Scan for the cell matching the given text and deliver its (x, y) coordinate at center. 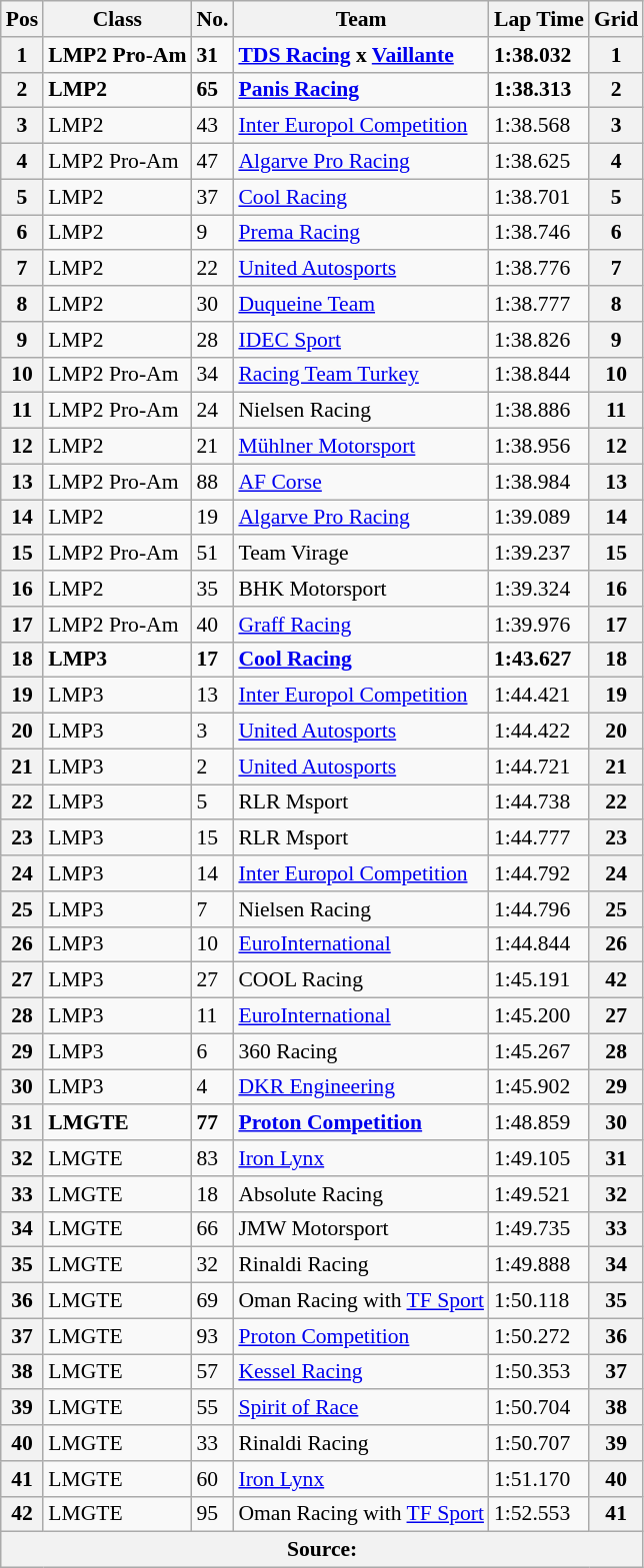
COOL Racing (361, 980)
1:39.976 (539, 625)
IDEC Sport (361, 340)
1:38.032 (539, 55)
88 (212, 482)
1:38.776 (539, 269)
1:38.568 (539, 126)
1:52.553 (539, 1514)
Lap Time (539, 19)
1:48.859 (539, 1123)
1:50.704 (539, 1408)
Absolute Racing (361, 1194)
Graff Racing (361, 625)
1:44.796 (539, 909)
Team (361, 19)
360 Racing (361, 1051)
1:44.792 (539, 873)
1:38.844 (539, 375)
JMW Motorsport (361, 1229)
Mühlner Motorsport (361, 447)
55 (212, 1408)
1:38.701 (539, 197)
57 (212, 1372)
60 (212, 1479)
1:44.422 (539, 732)
1:44.777 (539, 838)
Grid (616, 19)
Duqueine Team (361, 304)
1:45.191 (539, 980)
BHK Motorsport (361, 589)
1:44.844 (539, 944)
1:49.105 (539, 1158)
1:38.746 (539, 233)
Racing Team Turkey (361, 375)
Kessel Racing (361, 1372)
1:44.721 (539, 767)
47 (212, 162)
1:43.627 (539, 660)
69 (212, 1301)
83 (212, 1158)
1:39.324 (539, 589)
DKR Engineering (361, 1087)
1:38.956 (539, 447)
1:49.521 (539, 1194)
1:51.170 (539, 1479)
1:39.089 (539, 518)
1:45.267 (539, 1051)
1:49.888 (539, 1265)
1:50.118 (539, 1301)
43 (212, 126)
Class (117, 19)
No. (212, 19)
77 (212, 1123)
1:38.886 (539, 411)
AF Corse (361, 482)
1:44.738 (539, 802)
Spirit of Race (361, 1408)
1:38.984 (539, 482)
Prema Racing (361, 233)
95 (212, 1514)
1:45.902 (539, 1087)
1:50.353 (539, 1372)
1:38.313 (539, 90)
Panis Racing (361, 90)
1:39.237 (539, 554)
1:49.735 (539, 1229)
1:38.826 (539, 340)
1:50.272 (539, 1336)
1:38.625 (539, 162)
1:45.200 (539, 1016)
1:38.777 (539, 304)
Source: (322, 1550)
1:44.421 (539, 696)
66 (212, 1229)
51 (212, 554)
Pos (22, 19)
TDS Racing x Vaillante (361, 55)
93 (212, 1336)
1:50.707 (539, 1443)
65 (212, 90)
Team Virage (361, 554)
